Locate the cell with the specified text and output its (X, Y) center coordinate. 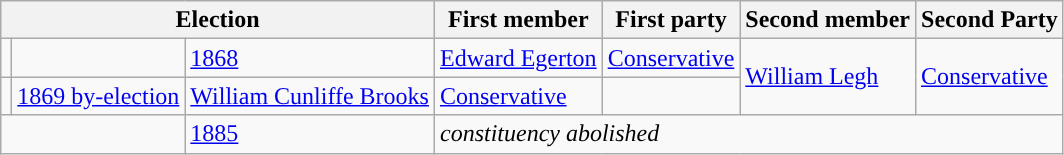
William Legh (828, 77)
1885 (310, 134)
1869 by-election (98, 96)
First party (671, 20)
Second member (828, 20)
First member (518, 20)
Edward Egerton (518, 58)
William Cunliffe Brooks (310, 96)
constituency abolished (748, 134)
1868 (310, 58)
Second Party (990, 20)
Election (218, 20)
